Provide the (X, Y) coordinate of the cell's center where the given text is located.  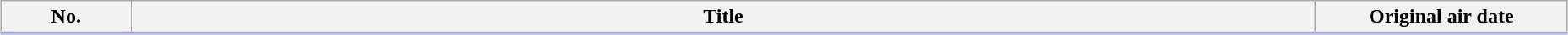
Title (723, 17)
No. (66, 17)
Original air date (1441, 17)
